Find where the given text appears and provide that cell's center as [X, Y] coordinate. 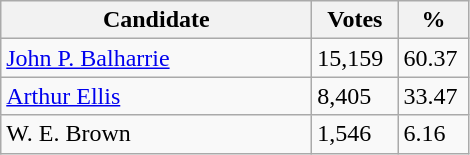
Candidate [156, 20]
8,405 [355, 96]
Votes [355, 20]
6.16 [434, 134]
% [434, 20]
15,159 [355, 58]
60.37 [434, 58]
Arthur Ellis [156, 96]
W. E. Brown [156, 134]
33.47 [434, 96]
1,546 [355, 134]
John P. Balharrie [156, 58]
